Extract the (X, Y) coordinate from the center of the cell holding the provided text.  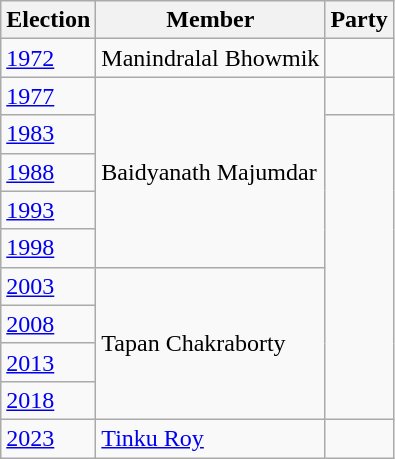
1998 (48, 248)
2023 (48, 438)
2013 (48, 362)
1977 (48, 96)
1988 (48, 172)
Election (48, 20)
1983 (48, 134)
1993 (48, 210)
2018 (48, 400)
Baidyanath Majumdar (210, 172)
Tinku Roy (210, 438)
Member (210, 20)
Manindralal Bhowmik (210, 58)
Party (359, 20)
Tapan Chakraborty (210, 343)
2008 (48, 324)
2003 (48, 286)
1972 (48, 58)
